Output the (x, y) coordinate of the center of the cell containing the given text.  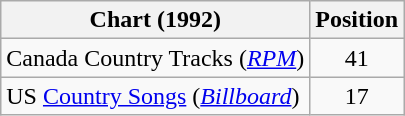
17 (357, 96)
Chart (1992) (156, 20)
Position (357, 20)
41 (357, 58)
Canada Country Tracks (RPM) (156, 58)
US Country Songs (Billboard) (156, 96)
